Pinpoint the cell where the given text exists, returning its [x, y] midpoint coordinate. 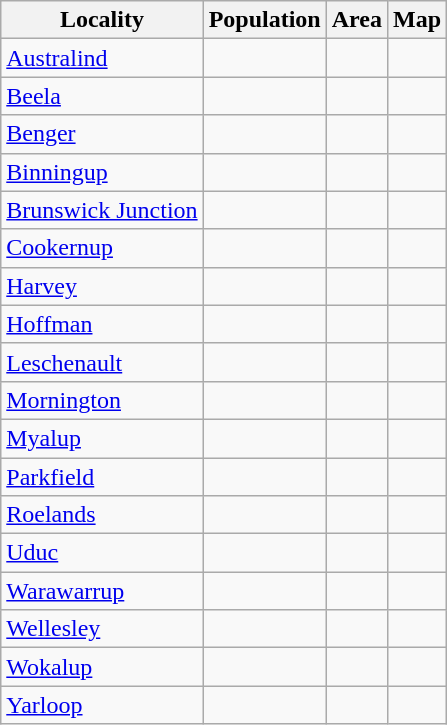
Population [264, 20]
Australind [102, 58]
Harvey [102, 286]
Beela [102, 96]
Brunswick Junction [102, 210]
Myalup [102, 438]
Cookernup [102, 248]
Binningup [102, 172]
Roelands [102, 515]
Area [356, 20]
Uduc [102, 553]
Locality [102, 20]
Leschenault [102, 362]
Warawarrup [102, 591]
Map [416, 20]
Hoffman [102, 324]
Yarloop [102, 705]
Wellesley [102, 629]
Wokalup [102, 667]
Benger [102, 134]
Parkfield [102, 477]
Mornington [102, 400]
